Locate the cell with the specified text and output its [x, y] center coordinate. 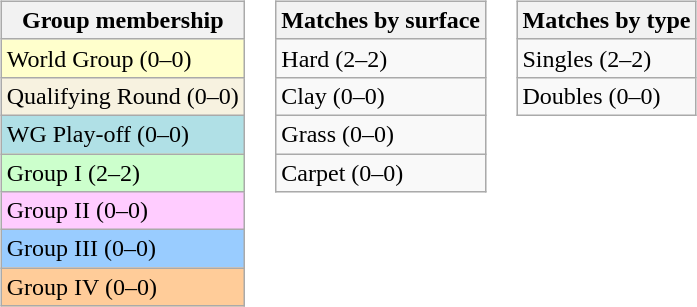
Group IV (0–0) [122, 287]
Singles (2–2) [606, 58]
Clay (0–0) [381, 96]
Grass (0–0) [381, 134]
Group membership [122, 20]
WG Play-off (0–0) [122, 134]
Matches by type [606, 20]
Hard (2–2) [381, 58]
Group I (2–2) [122, 173]
Matches by surface [381, 20]
Doubles (0–0) [606, 96]
Qualifying Round (0–0) [122, 96]
Carpet (0–0) [381, 173]
Group III (0–0) [122, 249]
Group II (0–0) [122, 211]
World Group (0–0) [122, 58]
